Extract the [x, y] coordinate from the center of the cell holding the provided text.  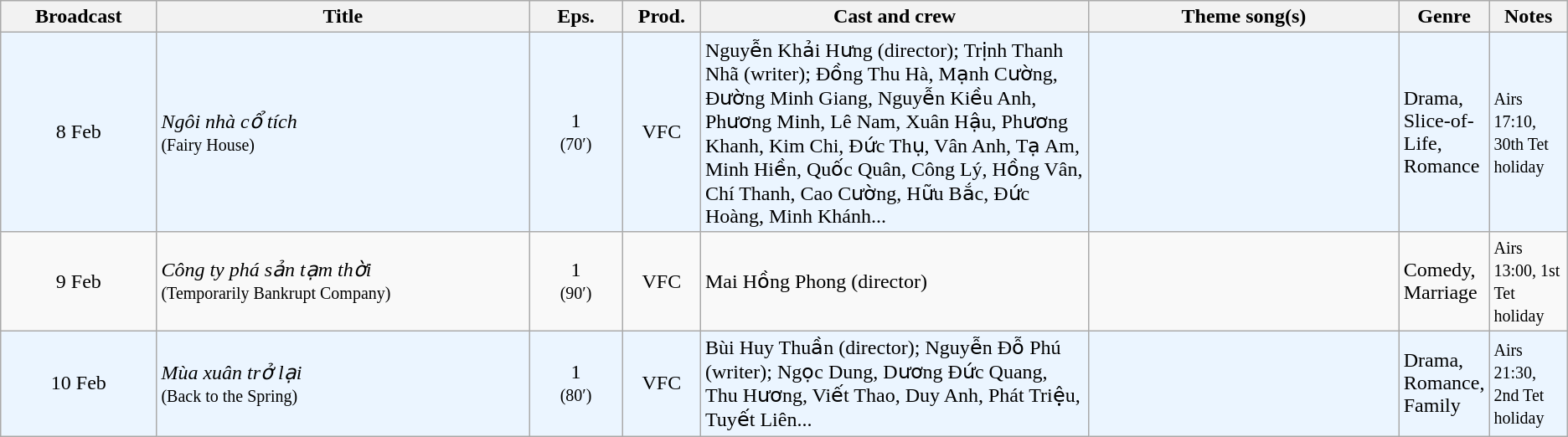
Theme song(s) [1245, 17]
Drama, Slice-of-Life, Romance [1444, 132]
Broadcast [79, 17]
Ngôi nhà cổ tích (Fairy House) [343, 132]
Mùa xuân trở lại (Back to the Spring) [343, 383]
Công ty phá sản tạm thời (Temporarily Bankrupt Company) [343, 281]
Airs 17:10, 30th Tet holiday [1528, 132]
1(90′) [576, 281]
Bùi Huy Thuần (director); Nguyễn Đỗ Phú (writer); Ngọc Dung, Dương Đức Quang, Thu Hương, Viết Thao, Duy Anh, Phát Triệu, Tuyết Liên... [895, 383]
Airs 21:30, 2nd Tet holiday [1528, 383]
Notes [1528, 17]
10 Feb [79, 383]
9 Feb [79, 281]
Mai Hồng Phong (director) [895, 281]
1(70′) [576, 132]
Cast and crew [895, 17]
1(80′) [576, 383]
Drama, Romance, Family [1444, 383]
8 Feb [79, 132]
Prod. [662, 17]
Airs 13:00, 1st Tet holiday [1528, 281]
Genre [1444, 17]
Eps. [576, 17]
Title [343, 17]
Comedy, Marriage [1444, 281]
